Capture the cell that displays the provided text and extract its (X, Y) central coordinate. 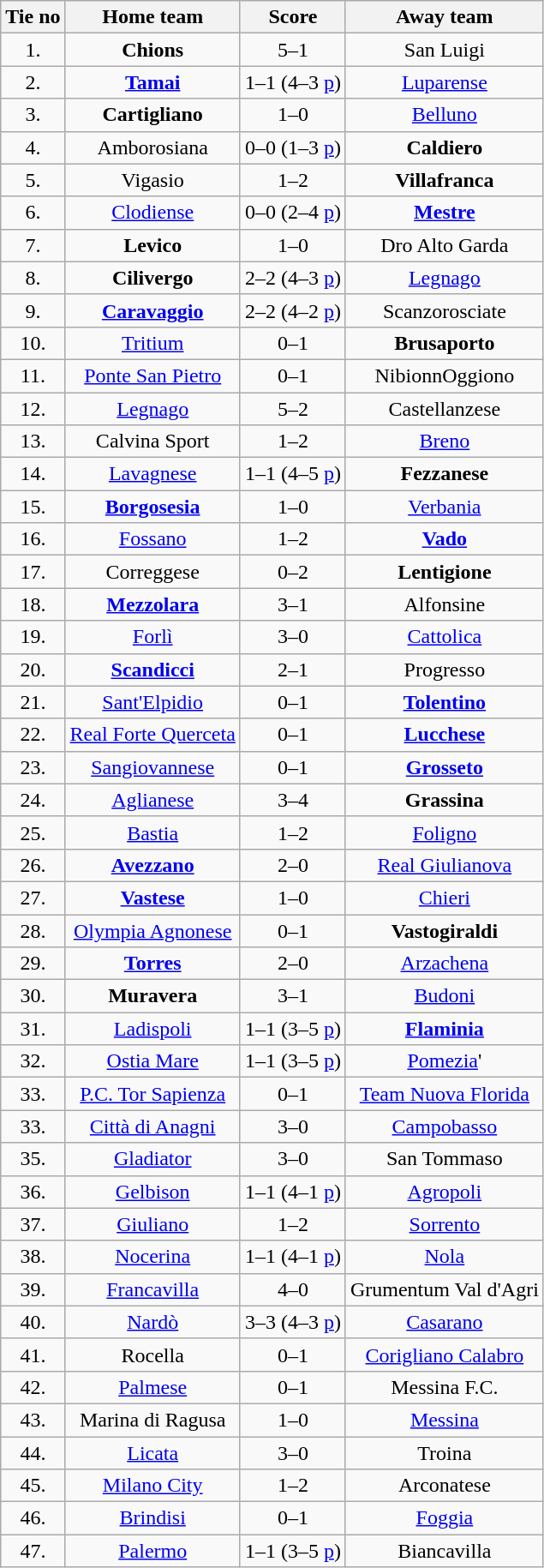
2. (33, 82)
Grosseto (444, 767)
37. (33, 1224)
Grassina (444, 800)
Away team (444, 17)
26. (33, 865)
Gelbison (152, 1192)
Muravera (152, 996)
46. (33, 1518)
Torres (152, 964)
Castellanzese (444, 409)
2–1 (293, 670)
Giuliano (152, 1224)
Brusaporto (444, 343)
Messina F.C. (444, 1387)
Team Nuova Florida (444, 1094)
Nardò (152, 1322)
San Tommaso (444, 1159)
Amborosiana (152, 147)
Fossano (152, 539)
Ponte San Pietro (152, 375)
Chieri (444, 898)
Belluno (444, 115)
Lentigione (444, 572)
Milano City (152, 1486)
Brindisi (152, 1518)
Vastogiraldi (444, 930)
Vigasio (152, 180)
Sangiovannese (152, 767)
24. (33, 800)
Tolentino (444, 702)
Scandicci (152, 670)
Arconatese (444, 1486)
Sorrento (444, 1224)
8. (33, 278)
Aglianese (152, 800)
Dro Alto Garda (444, 245)
Caldiero (444, 147)
1–1 (4–5 p) (293, 474)
11. (33, 375)
16. (33, 539)
Lavagnese (152, 474)
Nola (444, 1257)
Casarano (444, 1322)
0–0 (1–3 p) (293, 147)
0–0 (2–4 p) (293, 213)
28. (33, 930)
Home team (152, 17)
13. (33, 442)
Licata (152, 1453)
P.C. Tor Sapienza (152, 1094)
Foggia (444, 1518)
Fezzanese (444, 474)
Ladispoli (152, 1029)
Forlì (152, 637)
Olympia Agnonese (152, 930)
0–2 (293, 572)
Vado (444, 539)
36. (33, 1192)
Agropoli (444, 1192)
Progresso (444, 670)
Breno (444, 442)
18. (33, 604)
Vastese (152, 898)
Gladiator (152, 1159)
31. (33, 1029)
Corigliano Calabro (444, 1355)
3. (33, 115)
15. (33, 507)
3–4 (293, 800)
29. (33, 964)
5. (33, 180)
Grumentum Val d'Agri (444, 1289)
Scanzorosciate (444, 310)
Palermo (152, 1551)
39. (33, 1289)
Foligno (444, 832)
Cartigliano (152, 115)
Budoni (444, 996)
4. (33, 147)
Biancavilla (444, 1551)
47. (33, 1551)
Tritium (152, 343)
43. (33, 1420)
23. (33, 767)
Mestre (444, 213)
Lucchese (444, 735)
Flaminia (444, 1029)
35. (33, 1159)
Campobasso (444, 1126)
Real Forte Querceta (152, 735)
4–0 (293, 1289)
Avezzano (152, 865)
Messina (444, 1420)
Arzachena (444, 964)
41. (33, 1355)
Real Giulianova (444, 865)
27. (33, 898)
Mezzolara (152, 604)
14. (33, 474)
Calvina Sport (152, 442)
Chions (152, 50)
44. (33, 1453)
6. (33, 213)
Nocerina (152, 1257)
Verbania (444, 507)
17. (33, 572)
Villafranca (444, 180)
22. (33, 735)
38. (33, 1257)
45. (33, 1486)
3–3 (4–3 p) (293, 1322)
Marina di Ragusa (152, 1420)
Levico (152, 245)
20. (33, 670)
Pomezia' (444, 1061)
Troina (444, 1453)
32. (33, 1061)
9. (33, 310)
Cilivergo (152, 278)
2–2 (4–3 p) (293, 278)
Clodiense (152, 213)
19. (33, 637)
1. (33, 50)
Luparense (444, 82)
21. (33, 702)
12. (33, 409)
San Luigi (444, 50)
Tie no (33, 17)
Francavilla (152, 1289)
30. (33, 996)
Palmese (152, 1387)
10. (33, 343)
7. (33, 245)
Alfonsine (444, 604)
Rocella (152, 1355)
NibionnOggiono (444, 375)
42. (33, 1387)
5–1 (293, 50)
40. (33, 1322)
2–2 (4–2 p) (293, 310)
Tamai (152, 82)
Score (293, 17)
5–2 (293, 409)
25. (33, 832)
Caravaggio (152, 310)
Sant'Elpidio (152, 702)
Ostia Mare (152, 1061)
1–1 (4–3 p) (293, 82)
Bastia (152, 832)
Correggese (152, 572)
Cattolica (444, 637)
Borgosesia (152, 507)
Città di Anagni (152, 1126)
